Search for the cell housing the specified text and yield its (X, Y) center coordinate. 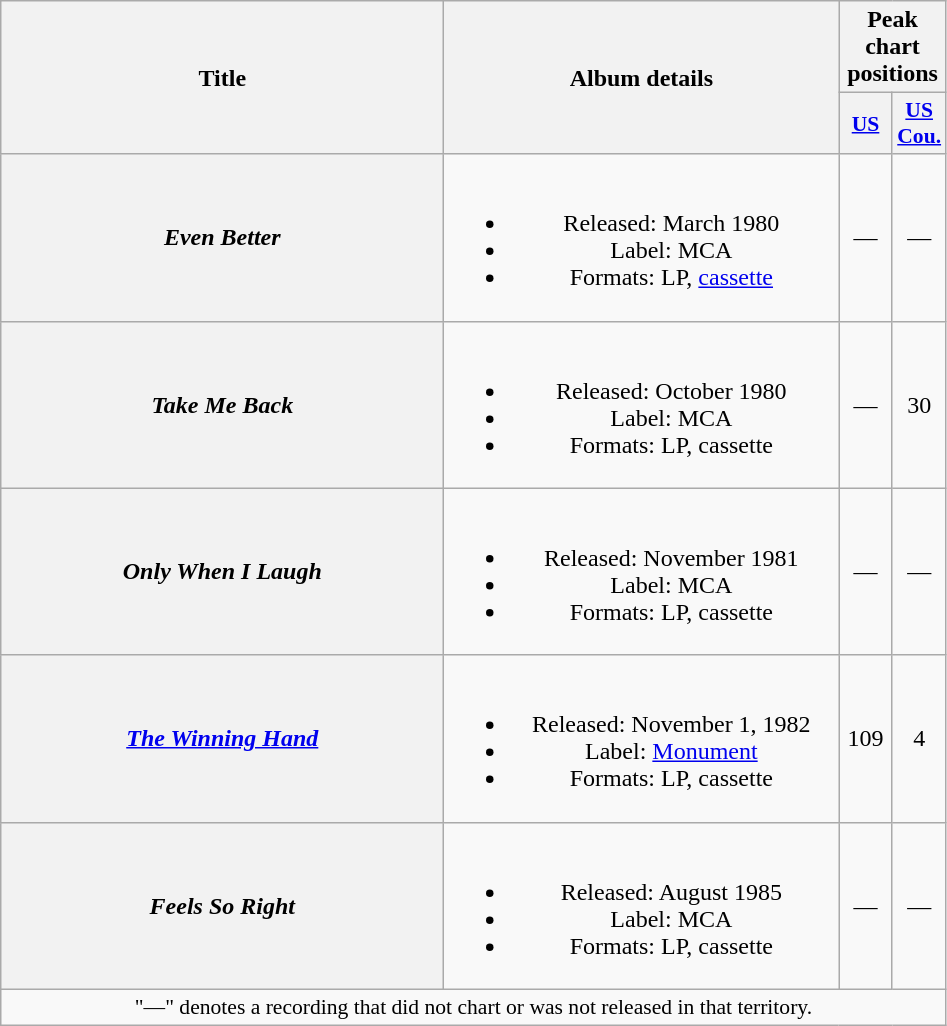
Released: November 1981Label: MCAFormats: LP, cassette (642, 572)
The Winning Hand (222, 738)
30 (919, 404)
US (866, 124)
Released: November 1, 1982Label: MonumentFormats: LP, cassette (642, 738)
"—" denotes a recording that did not chart or was not released in that territory. (474, 1007)
109 (866, 738)
Take Me Back (222, 404)
Album details (642, 78)
Peak chartpositions (892, 47)
Only When I Laugh (222, 572)
Title (222, 78)
Released: March 1980Label: MCAFormats: LP, cassette (642, 238)
Even Better (222, 238)
Released: August 1985Label: MCAFormats: LP, cassette (642, 906)
4 (919, 738)
Released: October 1980Label: MCAFormats: LP, cassette (642, 404)
USCou. (919, 124)
Feels So Right (222, 906)
